Provide the (X, Y) coordinate of the cell's center where the given text is located.  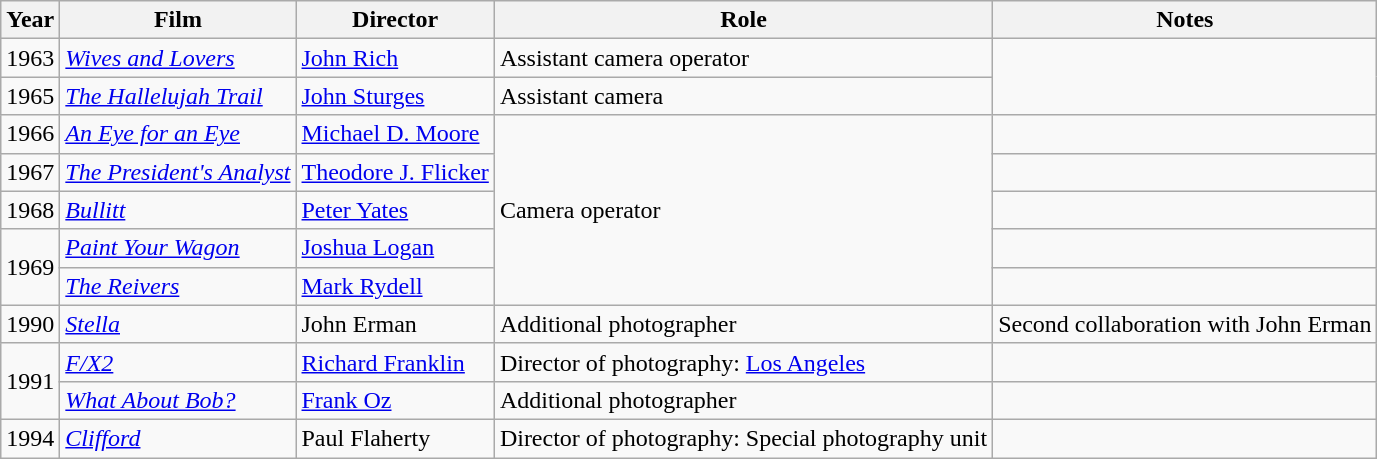
What About Bob? (178, 400)
F/X2 (178, 362)
1965 (30, 96)
An Eye for an Eye (178, 134)
Director of photography: Special photography unit (743, 438)
1991 (30, 381)
1969 (30, 267)
Year (30, 20)
Richard Franklin (395, 362)
Paint Your Wagon (178, 248)
The President's Analyst (178, 172)
Director (395, 20)
John Rich (395, 58)
Wives and Lovers (178, 58)
Michael D. Moore (395, 134)
Theodore J. Flicker (395, 172)
Notes (1185, 20)
Bullitt (178, 210)
1963 (30, 58)
Director of photography: Los Angeles (743, 362)
Film (178, 20)
The Reivers (178, 286)
Mark Rydell (395, 286)
John Sturges (395, 96)
Assistant camera (743, 96)
John Erman (395, 324)
1967 (30, 172)
Peter Yates (395, 210)
Frank Oz (395, 400)
Camera operator (743, 210)
Paul Flaherty (395, 438)
1990 (30, 324)
Second collaboration with John Erman (1185, 324)
Joshua Logan (395, 248)
1968 (30, 210)
Stella (178, 324)
Clifford (178, 438)
1966 (30, 134)
1994 (30, 438)
Assistant camera operator (743, 58)
The Hallelujah Trail (178, 96)
Role (743, 20)
